Extract the (x, y) coordinate from the center of the cell holding the provided text.  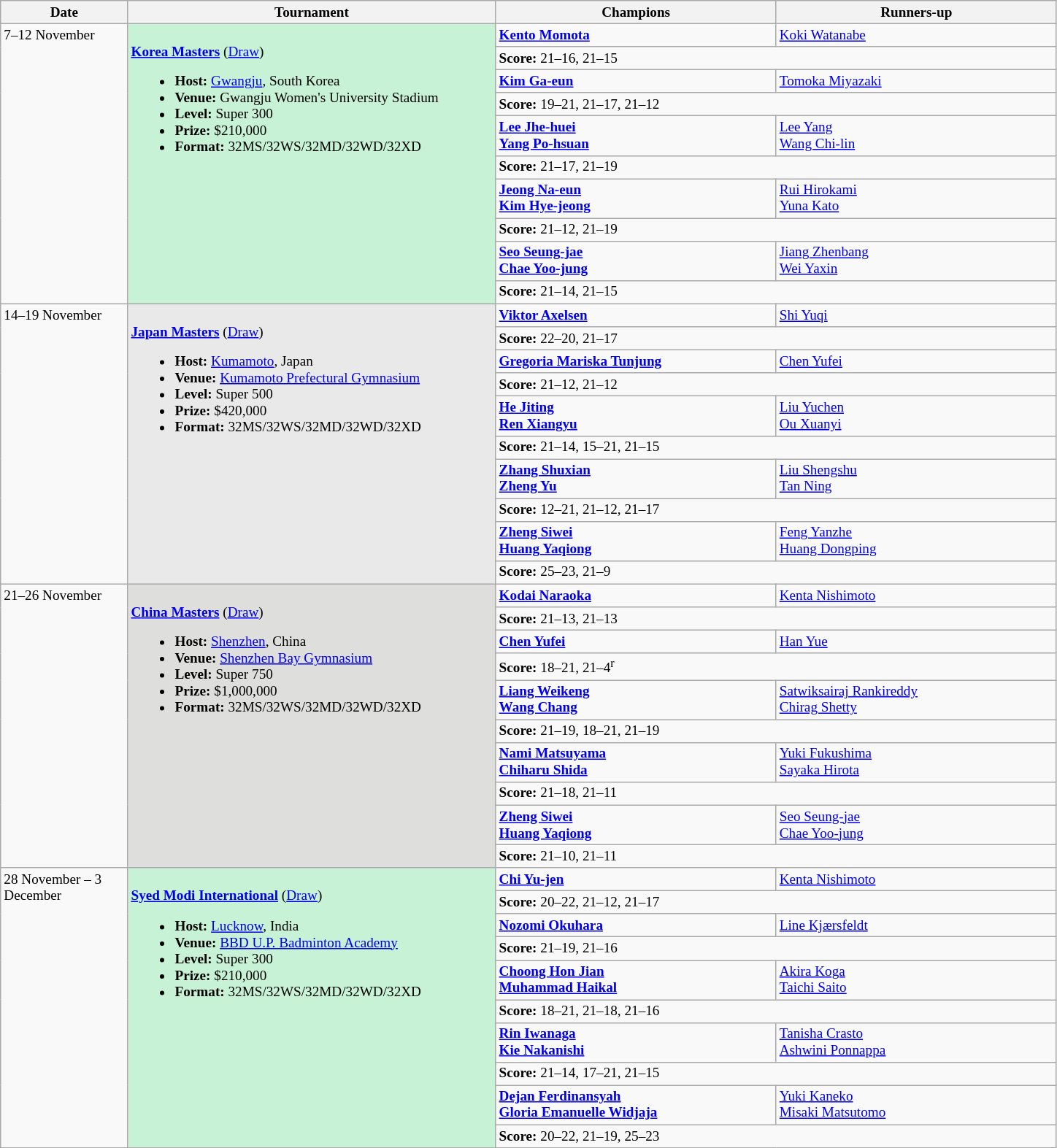
Score: 21–17, 21–19 (776, 167)
Choong Hon Jian Muhammad Haikal (636, 979)
14–19 November (64, 444)
Score: 21–12, 21–12 (776, 385)
21–26 November (64, 725)
Score: 20–22, 21–19, 25–23 (776, 1136)
Shi Yuqi (916, 315)
Liang Weikeng Wang Chang (636, 699)
Kento Momota (636, 35)
Score: 21–10, 21–11 (776, 856)
Runners-up (916, 12)
Score: 21–19, 21–16 (776, 949)
Champions (636, 12)
Kodai Naraoka (636, 596)
Gregoria Mariska Tunjung (636, 361)
Nami Matsuyama Chiharu Shida (636, 762)
Koki Watanabe (916, 35)
28 November – 3 December (64, 1008)
Jiang Zhenbang Wei Yaxin (916, 261)
Score: 18–21, 21–4r (776, 667)
Date (64, 12)
Kim Ga-eun (636, 81)
Score: 21–12, 21–19 (776, 230)
Line Kjærsfeldt (916, 925)
Score: 12–21, 21–12, 21–17 (776, 510)
Jeong Na-eun Kim Hye-jeong (636, 199)
Liu Shengshu Tan Ning (916, 478)
Score: 21–14, 17–21, 21–15 (776, 1074)
Rui Hirokami Yuna Kato (916, 199)
Tomoka Miyazaki (916, 81)
Score: 25–23, 21–9 (776, 572)
Nozomi Okuhara (636, 925)
Score: 21–16, 21–15 (776, 58)
Akira Koga Taichi Saito (916, 979)
Tanisha Crasto Ashwini Ponnappa (916, 1042)
Han Yue (916, 642)
Score: 21–18, 21–11 (776, 793)
Score: 21–19, 18–21, 21–19 (776, 731)
Score: 18–21, 21–18, 21–16 (776, 1012)
Lee Yang Wang Chi-lin (916, 136)
7–12 November (64, 163)
Score: 21–13, 21–13 (776, 619)
Zhang Shuxian Zheng Yu (636, 478)
Syed Modi International (Draw)Host: Lucknow, IndiaVenue: BBD U.P. Badminton AcademyLevel: Super 300Prize: $210,000Format: 32MS/32WS/32MD/32WD/32XD (312, 1008)
Yuki Fukushima Sayaka Hirota (916, 762)
Score: 19–21, 21–17, 21–12 (776, 104)
Satwiksairaj Rankireddy Chirag Shetty (916, 699)
Score: 21–14, 21–15 (776, 292)
Feng Yanzhe Huang Dongping (916, 541)
Lee Jhe-huei Yang Po-hsuan (636, 136)
Score: 21–14, 15–21, 21–15 (776, 447)
Dejan Ferdinansyah Gloria Emanuelle Widjaja (636, 1105)
Yuki Kaneko Misaki Matsutomo (916, 1105)
Tournament (312, 12)
Score: 20–22, 21–12, 21–17 (776, 902)
Score: 22–20, 21–17 (776, 339)
Japan Masters (Draw)Host: Kumamoto, JapanVenue: Kumamoto Prefectural GymnasiumLevel: Super 500Prize: $420,000Format: 32MS/32WS/32MD/32WD/32XD (312, 444)
Liu Yuchen Ou Xuanyi (916, 416)
Chi Yu-jen (636, 879)
Viktor Axelsen (636, 315)
He Jiting Ren Xiangyu (636, 416)
Rin Iwanaga Kie Nakanishi (636, 1042)
China Masters (Draw)Host: Shenzhen, ChinaVenue: Shenzhen Bay GymnasiumLevel: Super 750Prize: $1,000,000Format: 32MS/32WS/32MD/32WD/32XD (312, 725)
